Find where the given text appears and provide that cell's center as (x, y) coordinate. 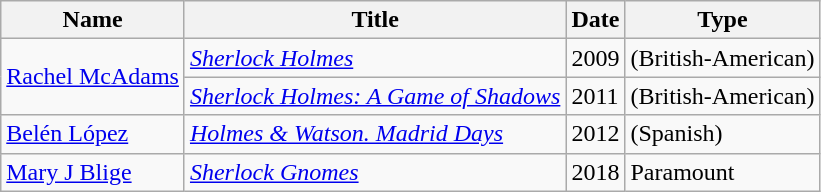
Type (722, 20)
Paramount (722, 172)
Belén López (93, 134)
Date (596, 20)
Rachel McAdams (93, 77)
Holmes & Watson. Madrid Days (374, 134)
Sherlock Holmes (374, 58)
Title (374, 20)
2018 (596, 172)
2011 (596, 96)
Name (93, 20)
Sherlock Gnomes (374, 172)
2009 (596, 58)
Sherlock Holmes: A Game of Shadows (374, 96)
2012 (596, 134)
(Spanish) (722, 134)
Mary J Blige (93, 172)
